From the cell containing the given text, extract its center point as (x, y) coordinate. 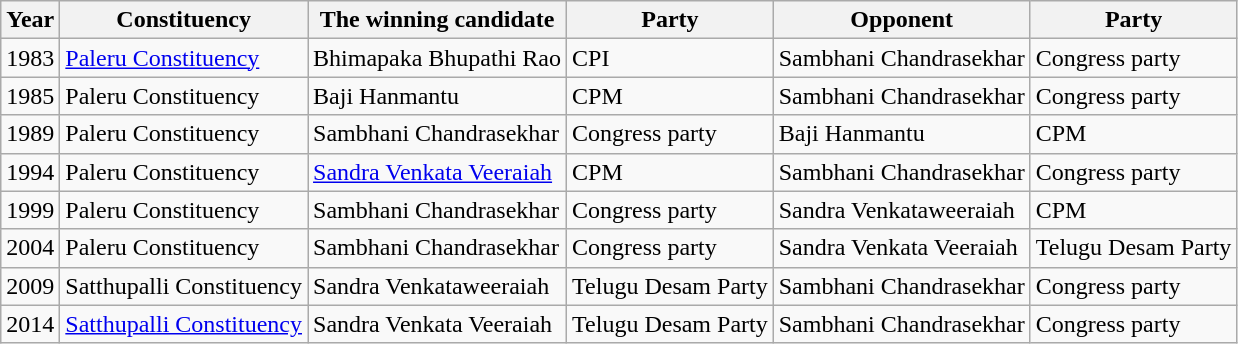
1983 (30, 58)
Year (30, 20)
CPI (670, 58)
Constituency (184, 20)
2004 (30, 248)
The winning candidate (438, 20)
Bhimapaka Bhupathi Rao (438, 58)
1999 (30, 210)
2009 (30, 286)
Opponent (902, 20)
2014 (30, 324)
1985 (30, 96)
1989 (30, 134)
1994 (30, 172)
